Search for the cell housing the specified text and yield its (X, Y) center coordinate. 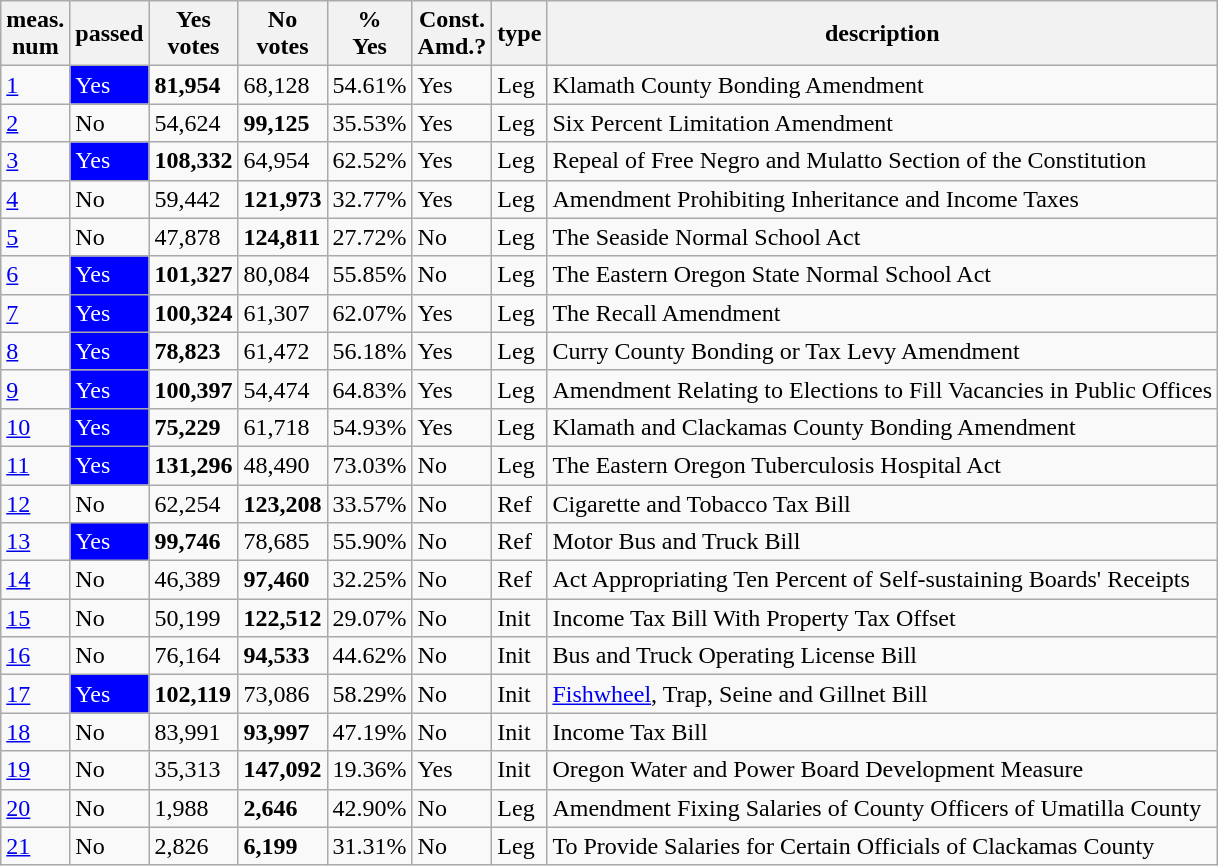
9 (36, 389)
16 (36, 656)
Klamath County Bonding Amendment (882, 85)
%Yes (370, 34)
102,119 (194, 694)
Income Tax Bill (882, 732)
Curry County Bonding or Tax Levy Amendment (882, 351)
59,442 (194, 199)
8 (36, 351)
Novotes (282, 34)
The Eastern Oregon State Normal School Act (882, 275)
13 (36, 542)
21 (36, 846)
47.19% (370, 732)
123,208 (282, 503)
55.90% (370, 542)
46,389 (194, 580)
6 (36, 275)
42.90% (370, 808)
Amendment Prohibiting Inheritance and Income Taxes (882, 199)
81,954 (194, 85)
108,332 (194, 161)
Amendment Fixing Salaries of County Officers of Umatilla County (882, 808)
78,685 (282, 542)
61,718 (282, 427)
Six Percent Limitation Amendment (882, 123)
64.83% (370, 389)
35,313 (194, 770)
Yesvotes (194, 34)
To Provide Salaries for Certain Officials of Clackamas County (882, 846)
Amendment Relating to Elections to Fill Vacancies in Public Offices (882, 389)
80,084 (282, 275)
type (520, 34)
Cigarette and Tobacco Tax Bill (882, 503)
93,997 (282, 732)
68,128 (282, 85)
147,092 (282, 770)
64,954 (282, 161)
5 (36, 237)
Motor Bus and Truck Bill (882, 542)
58.29% (370, 694)
73.03% (370, 465)
description (882, 34)
62,254 (194, 503)
100,397 (194, 389)
99,746 (194, 542)
Act Appropriating Ten Percent of Self-sustaining Boards' Receipts (882, 580)
passed (110, 34)
101,327 (194, 275)
83,991 (194, 732)
2 (36, 123)
2,646 (282, 808)
131,296 (194, 465)
27.72% (370, 237)
17 (36, 694)
121,973 (282, 199)
61,307 (282, 313)
14 (36, 580)
The Recall Amendment (882, 313)
35.53% (370, 123)
18 (36, 732)
54.93% (370, 427)
55.85% (370, 275)
7 (36, 313)
33.57% (370, 503)
47,878 (194, 237)
31.31% (370, 846)
19.36% (370, 770)
The Seaside Normal School Act (882, 237)
50,199 (194, 618)
54,624 (194, 123)
20 (36, 808)
75,229 (194, 427)
97,460 (282, 580)
32.25% (370, 580)
124,811 (282, 237)
73,086 (282, 694)
32.77% (370, 199)
61,472 (282, 351)
56.18% (370, 351)
The Eastern Oregon Tuberculosis Hospital Act (882, 465)
4 (36, 199)
48,490 (282, 465)
12 (36, 503)
29.07% (370, 618)
Fishwheel, Trap, Seine and Gillnet Bill (882, 694)
54,474 (282, 389)
62.52% (370, 161)
76,164 (194, 656)
100,324 (194, 313)
Oregon Water and Power Board Development Measure (882, 770)
Klamath and Clackamas County Bonding Amendment (882, 427)
54.61% (370, 85)
2,826 (194, 846)
11 (36, 465)
meas.num (36, 34)
Income Tax Bill With Property Tax Offset (882, 618)
62.07% (370, 313)
10 (36, 427)
3 (36, 161)
1 (36, 85)
99,125 (282, 123)
19 (36, 770)
1,988 (194, 808)
44.62% (370, 656)
Repeal of Free Negro and Mulatto Section of the Constitution (882, 161)
122,512 (282, 618)
78,823 (194, 351)
15 (36, 618)
Const.Amd.? (452, 34)
94,533 (282, 656)
6,199 (282, 846)
Bus and Truck Operating License Bill (882, 656)
